Pinpoint the cell where the given text exists, returning its [x, y] midpoint coordinate. 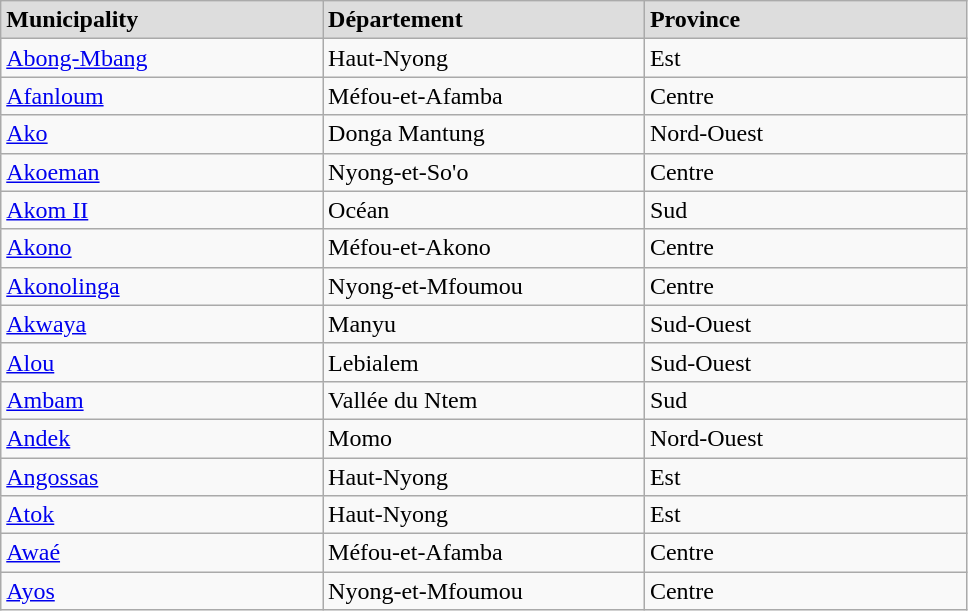
Momo [484, 438]
Afanloum [162, 96]
Ako [162, 134]
Municipality [162, 20]
Atok [162, 515]
Andek [162, 438]
Akwaya [162, 324]
Ambam [162, 400]
Manyu [484, 324]
Akono [162, 248]
Ayos [162, 591]
Akoeman [162, 172]
Province [805, 20]
Akonolinga [162, 286]
Méfou-et-Akono [484, 248]
Angossas [162, 477]
Donga Mantung [484, 134]
Akom II [162, 210]
Nyong-et-So'o [484, 172]
Abong-Mbang [162, 58]
Vallée du Ntem [484, 400]
Lebialem [484, 362]
Océan [484, 210]
Alou [162, 362]
Département [484, 20]
Awaé [162, 553]
